Return the [X, Y] coordinate for the center point of the cell that contains the specified text.  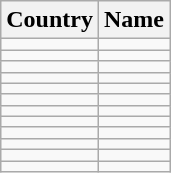
Name [134, 20]
Country [50, 20]
